Identify which cell holds the provided text, then report its (X, Y) central coordinate. 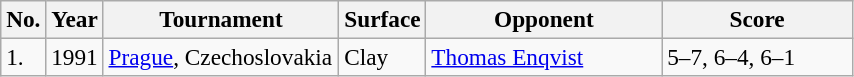
Thomas Enqvist (544, 57)
Surface (382, 19)
Prague, Czechoslovakia (221, 57)
Score (758, 19)
Clay (382, 57)
5–7, 6–4, 6–1 (758, 57)
Year (74, 19)
1. (24, 57)
1991 (74, 57)
Opponent (544, 19)
No. (24, 19)
Tournament (221, 19)
